Search for the cell housing the specified text and yield its [x, y] center coordinate. 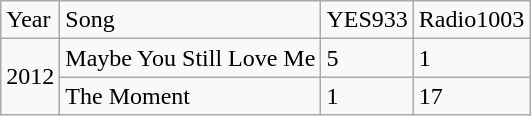
5 [367, 58]
Song [190, 20]
Year [30, 20]
Radio1003 [471, 20]
The Moment [190, 96]
Maybe You Still Love Me [190, 58]
17 [471, 96]
YES933 [367, 20]
2012 [30, 77]
